Extract the [x, y] coordinate from the center of the cell holding the provided text.  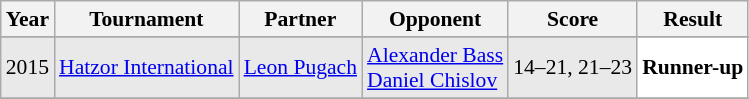
Tournament [146, 19]
14–21, 21–23 [572, 68]
Opponent [435, 19]
Leon Pugach [300, 68]
Result [692, 19]
Hatzor International [146, 68]
Runner-up [692, 68]
Score [572, 19]
Partner [300, 19]
2015 [28, 68]
Year [28, 19]
Alexander Bass Daniel Chislov [435, 68]
